Search for the cell housing the specified text and yield its [X, Y] center coordinate. 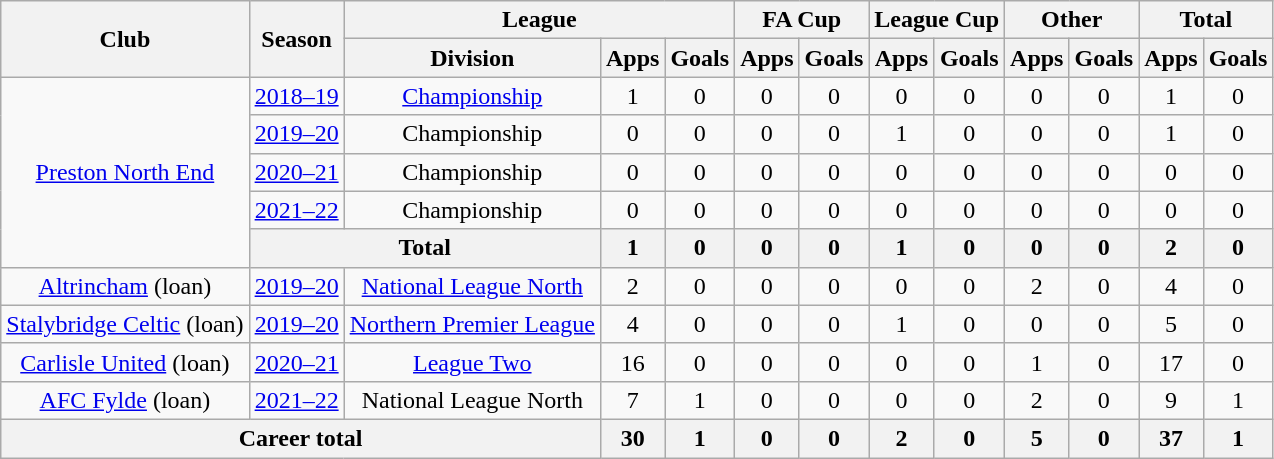
Altrincham (loan) [125, 286]
7 [632, 400]
Season [296, 39]
League [539, 20]
FA Cup [802, 20]
37 [1171, 438]
Carlisle United (loan) [125, 362]
2018–19 [296, 96]
League Cup [937, 20]
Other [1072, 20]
Division [472, 58]
Stalybridge Celtic (loan) [125, 324]
9 [1171, 400]
AFC Fylde (loan) [125, 400]
League Two [472, 362]
Career total [301, 438]
16 [632, 362]
Preston North End [125, 172]
17 [1171, 362]
Club [125, 39]
30 [632, 438]
Northern Premier League [472, 324]
